Locate the cell with the specified text and output its (X, Y) center coordinate. 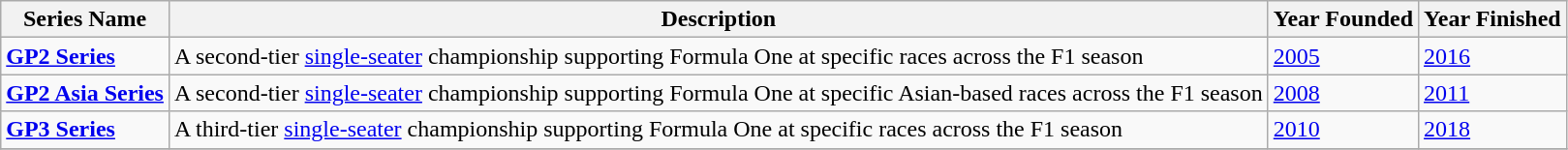
2016 (1493, 56)
2005 (1342, 56)
GP3 Series (85, 130)
2010 (1342, 130)
GP2 Series (85, 56)
Series Name (85, 19)
GP2 Asia Series (85, 93)
Description (719, 19)
A third-tier single-seater championship supporting Formula One at specific races across the F1 season (719, 130)
A second-tier single-seater championship supporting Formula One at specific Asian-based races across the F1 season (719, 93)
2008 (1342, 93)
2018 (1493, 130)
Year Finished (1493, 19)
A second-tier single-seater championship supporting Formula One at specific races across the F1 season (719, 56)
Year Founded (1342, 19)
2011 (1493, 93)
